Determine the [x, y] coordinate at the center of the cell enclosing the given text.  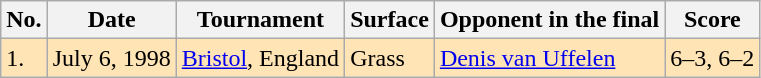
Bristol, England [260, 58]
6–3, 6–2 [712, 58]
Tournament [260, 20]
July 6, 1998 [112, 58]
Date [112, 20]
Opponent in the final [549, 20]
1. [24, 58]
Grass [390, 58]
Score [712, 20]
Denis van Uffelen [549, 58]
Surface [390, 20]
No. [24, 20]
